Scan for the cell matching the given text and deliver its [X, Y] coordinate at center. 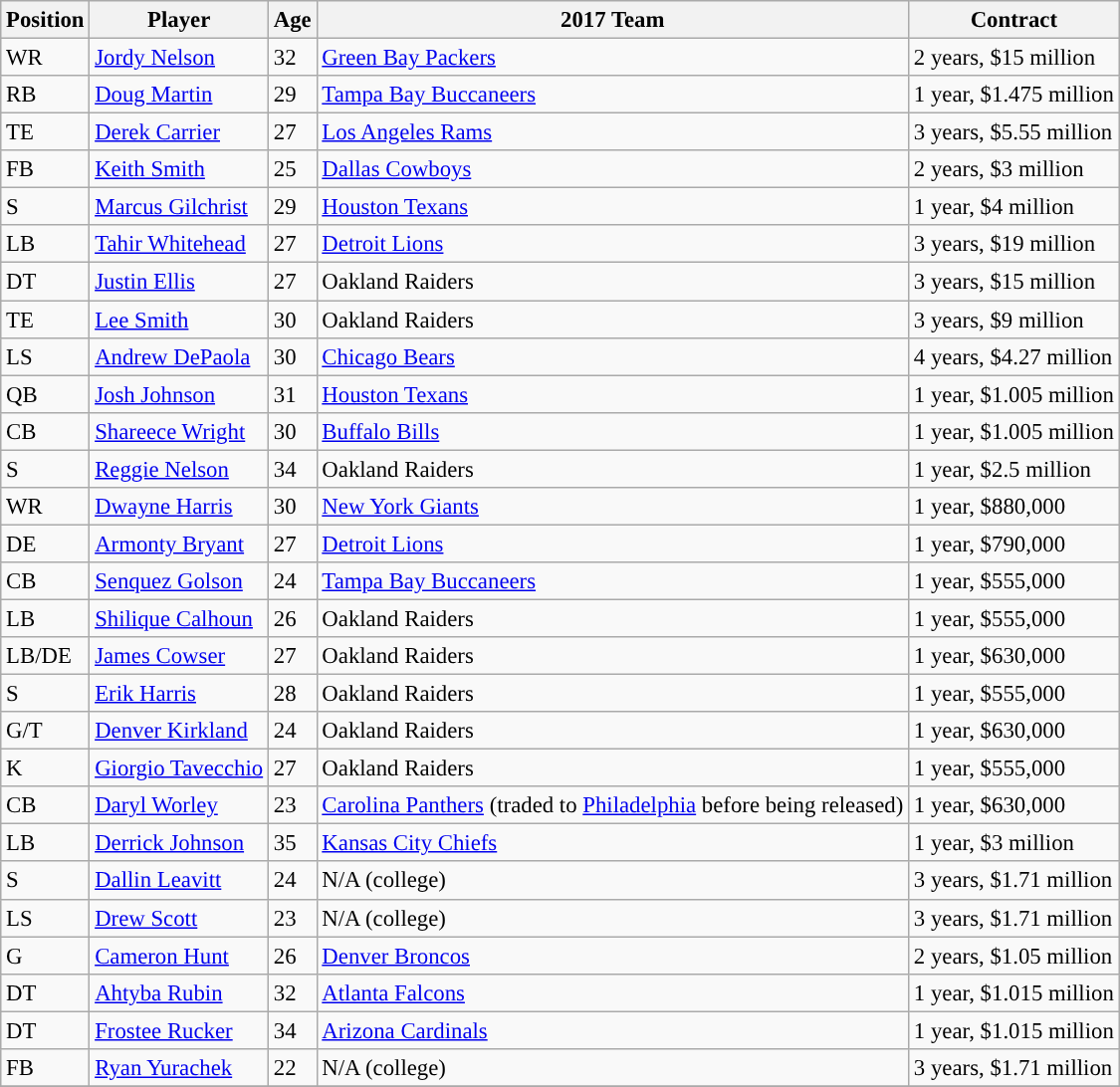
LB/DE [46, 656]
Contract [1014, 20]
James Cowser [179, 656]
Reggie Nelson [179, 469]
Jordy Nelson [179, 58]
1 year, $4 million [1014, 207]
Josh Johnson [179, 394]
Lee Smith [179, 320]
35 [293, 843]
Green Bay Packers [613, 58]
1 year, $880,000 [1014, 507]
Position [46, 20]
Dwayne Harris [179, 507]
4 years, $4.27 million [1014, 356]
3 years, $5.55 million [1014, 132]
22 [293, 1068]
3 years, $19 million [1014, 244]
Dallas Cowboys [613, 169]
Dallin Leavitt [179, 881]
Marcus Gilchrist [179, 207]
Tahir Whitehead [179, 244]
RB [46, 95]
Derek Carrier [179, 132]
3 years, $15 million [1014, 282]
Arizona Cardinals [613, 1030]
Denver Kirkland [179, 731]
1 year, $1.475 million [1014, 95]
Denver Broncos [613, 956]
2 years, $1.05 million [1014, 956]
31 [293, 394]
1 year, $3 million [1014, 843]
1 year, $2.5 million [1014, 469]
Frostee Rucker [179, 1030]
Daryl Worley [179, 805]
Armonty Bryant [179, 543]
Erik Harris [179, 694]
Derrick Johnson [179, 843]
Senquez Golson [179, 581]
Justin Ellis [179, 282]
Chicago Bears [613, 356]
2017 Team [613, 20]
Age [293, 20]
3 years, $9 million [1014, 320]
Kansas City Chiefs [613, 843]
Ryan Yurachek [179, 1068]
Cameron Hunt [179, 956]
G [46, 956]
2 years, $15 million [1014, 58]
Carolina Panthers (traded to Philadelphia before being released) [613, 805]
Keith Smith [179, 169]
Atlanta Falcons [613, 992]
Giorgio Tavecchio [179, 768]
2 years, $3 million [1014, 169]
25 [293, 169]
Los Angeles Rams [613, 132]
G/T [46, 731]
New York Giants [613, 507]
Shareece Wright [179, 431]
K [46, 768]
Doug Martin [179, 95]
1 year, $790,000 [1014, 543]
Shilique Calhoun [179, 618]
DE [46, 543]
28 [293, 694]
QB [46, 394]
Player [179, 20]
Andrew DePaola [179, 356]
Ahtyba Rubin [179, 992]
Buffalo Bills [613, 431]
Drew Scott [179, 918]
